Provide the (x, y) coordinate of the cell's center where the given text is located.  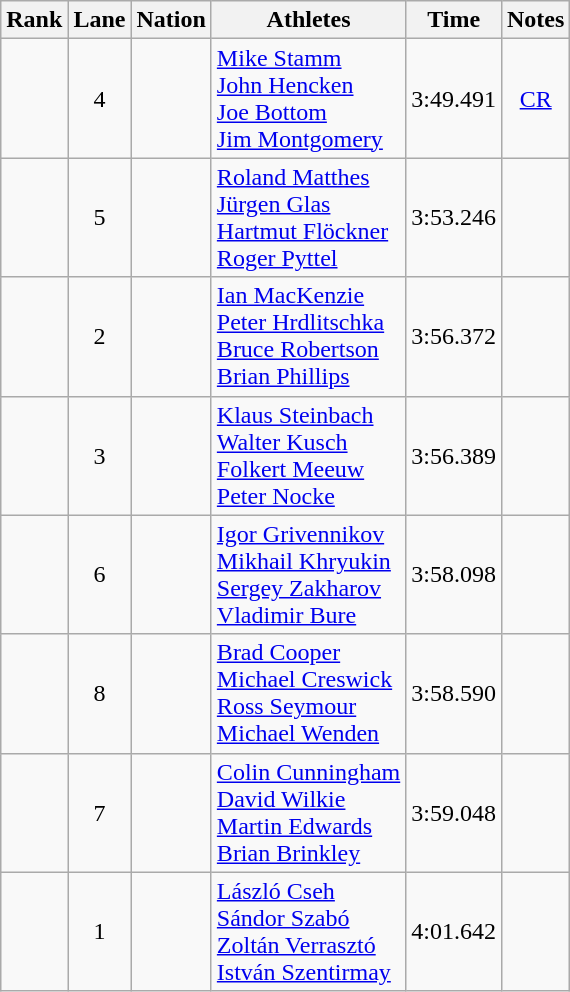
7 (100, 812)
6 (100, 574)
Rank (34, 20)
3:53.246 (454, 218)
8 (100, 694)
Klaus SteinbachWalter KuschFolkert MeeuwPeter Nocke (308, 456)
Mike StammJohn HenckenJoe BottomJim Montgomery (308, 98)
3:59.048 (454, 812)
3:56.389 (454, 456)
4 (100, 98)
Ian MacKenziePeter HrdlitschkaBruce RobertsonBrian Phillips (308, 336)
3:58.590 (454, 694)
Brad CooperMichael CreswickRoss SeymourMichael Wenden (308, 694)
4:01.642 (454, 932)
Time (454, 20)
5 (100, 218)
3 (100, 456)
Lane (100, 20)
1 (100, 932)
Nation (171, 20)
Colin CunninghamDavid WilkieMartin EdwardsBrian Brinkley (308, 812)
2 (100, 336)
Igor GrivennikovMikhail KhryukinSergey ZakharovVladimir Bure (308, 574)
3:49.491 (454, 98)
Notes (535, 20)
3:58.098 (454, 574)
László CsehSándor SzabóZoltán VerrasztóIstván Szentirmay (308, 932)
Roland MatthesJürgen GlasHartmut FlöcknerRoger Pyttel (308, 218)
CR (535, 98)
Athletes (308, 20)
3:56.372 (454, 336)
